Scan for the cell matching the given text and deliver its [x, y] coordinate at center. 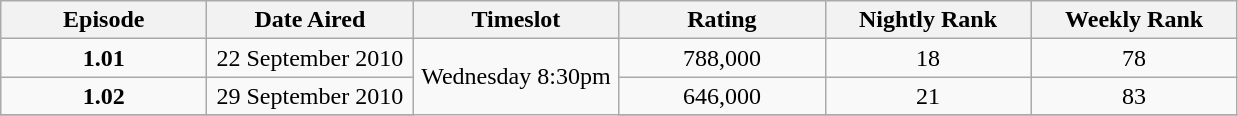
22 September 2010 [310, 58]
78 [1134, 58]
29 September 2010 [310, 96]
Nightly Rank [928, 20]
Episode [104, 20]
Wednesday 8:30pm [516, 77]
1.02 [104, 96]
788,000 [722, 58]
18 [928, 58]
Timeslot [516, 20]
646,000 [722, 96]
21 [928, 96]
Weekly Rank [1134, 20]
83 [1134, 96]
Rating [722, 20]
Date Aired [310, 20]
1.01 [104, 58]
